Pinpoint the cell where the given text exists, returning its [x, y] midpoint coordinate. 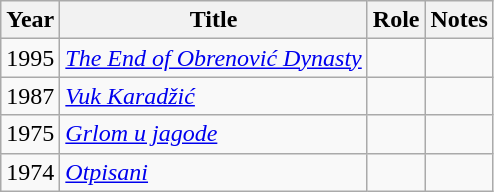
1995 [30, 58]
Notes [459, 20]
1975 [30, 134]
1974 [30, 172]
Year [30, 20]
The End of Obrenović Dynasty [214, 58]
Grlom u jagode [214, 134]
Role [396, 20]
Otpisani [214, 172]
Vuk Karadžić [214, 96]
1987 [30, 96]
Title [214, 20]
